Output the (x, y) coordinate of the center of the cell containing the given text.  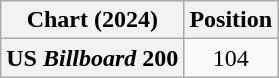
104 (231, 58)
Position (231, 20)
Chart (2024) (92, 20)
US Billboard 200 (92, 58)
